Return (X, Y) of the center of cell containing provided text 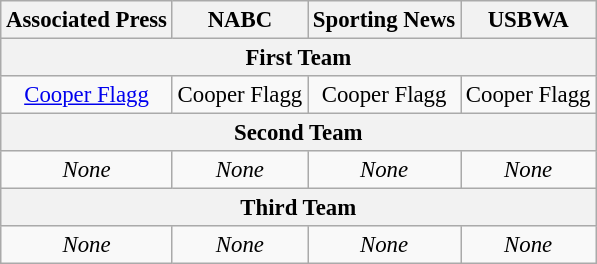
Third Team (298, 208)
NABC (240, 20)
First Team (298, 58)
Second Team (298, 133)
Sporting News (384, 20)
USBWA (528, 20)
Associated Press (87, 20)
